Search for the cell housing the specified text and yield its (X, Y) center coordinate. 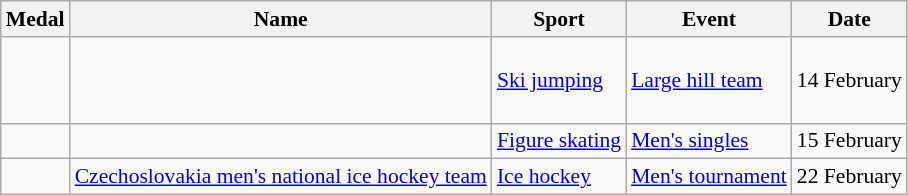
Men's tournament (709, 177)
Large hill team (709, 80)
Sport (559, 19)
15 February (850, 141)
14 February (850, 80)
Figure skating (559, 141)
Ice hockey (559, 177)
Date (850, 19)
Czechoslovakia men's national ice hockey team (281, 177)
Medal (36, 19)
Event (709, 19)
22 February (850, 177)
Name (281, 19)
Ski jumping (559, 80)
Men's singles (709, 141)
